Scan for the cell matching the given text and deliver its (X, Y) coordinate at center. 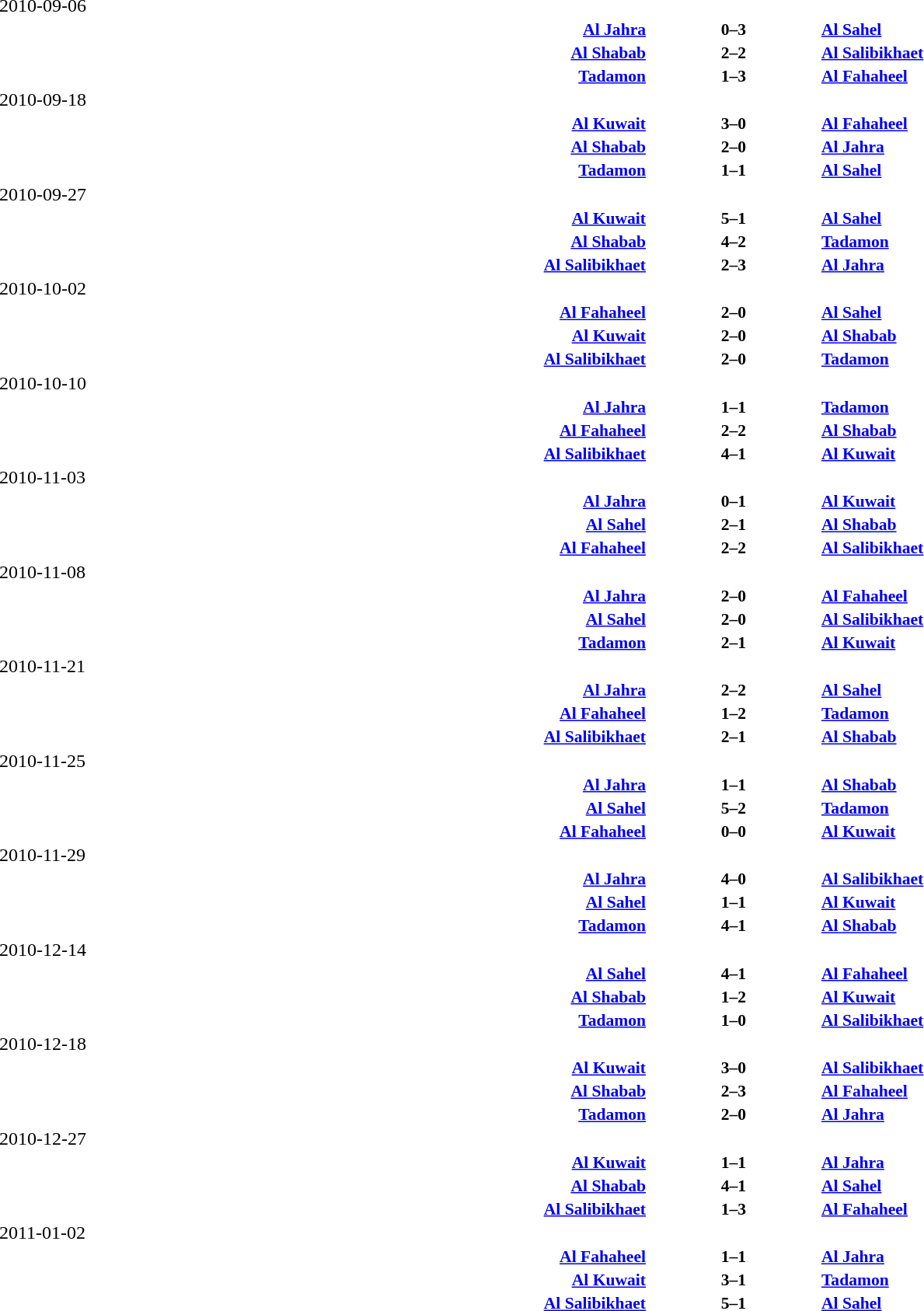
0–3 (734, 30)
1–0 (734, 1020)
5–2 (734, 808)
5–1 (734, 218)
4–2 (734, 241)
4–0 (734, 879)
3–1 (734, 1280)
0–0 (734, 832)
0–1 (734, 501)
